Find where the given text appears and provide that cell's center as [x, y] coordinate. 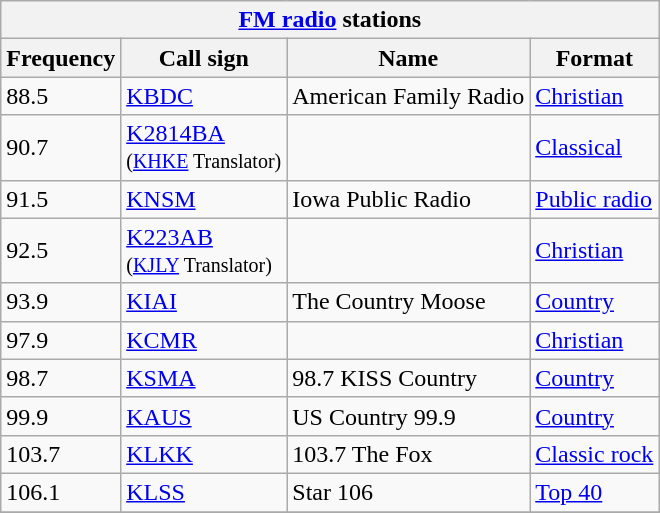
KLSS [204, 492]
KIAI [204, 302]
Classic rock [594, 454]
106.1 [61, 492]
98.7 [61, 378]
K2814BA(KHKE Translator) [204, 148]
90.7 [61, 148]
K223AB(KJLY Translator) [204, 250]
97.9 [61, 340]
Format [594, 58]
KAUS [204, 416]
Call sign [204, 58]
103.7 The Fox [408, 454]
Iowa Public Radio [408, 199]
The Country Moose [408, 302]
Frequency [61, 58]
Top 40 [594, 492]
99.9 [61, 416]
92.5 [61, 250]
KSMA [204, 378]
Public radio [594, 199]
FM radio stations [330, 20]
American Family Radio [408, 96]
98.7 KISS Country [408, 378]
93.9 [61, 302]
103.7 [61, 454]
KCMR [204, 340]
88.5 [61, 96]
KLKK [204, 454]
Star 106 [408, 492]
KBDC [204, 96]
91.5 [61, 199]
Classical [594, 148]
KNSM [204, 199]
Name [408, 58]
US Country 99.9 [408, 416]
